Return the [X, Y] coordinate for the center point of the cell that contains the specified text.  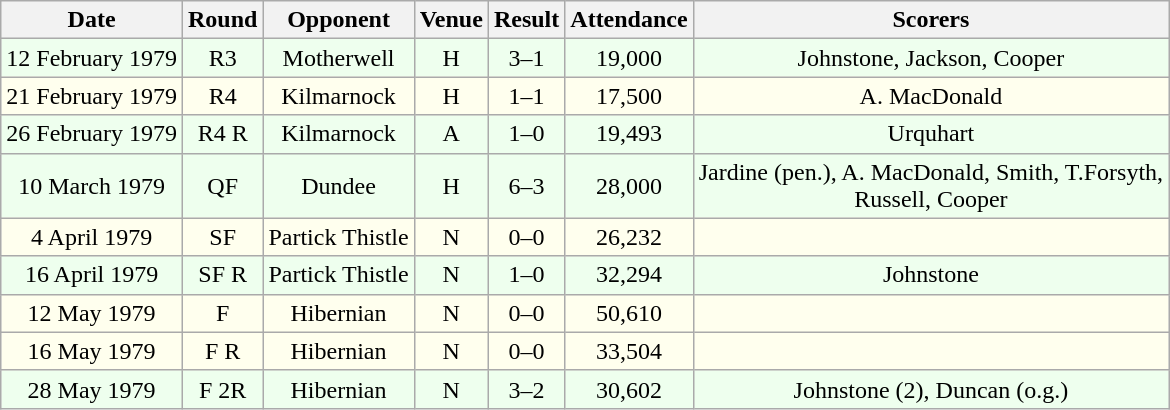
SF R [222, 275]
4 April 1979 [92, 237]
Urquhart [930, 134]
33,504 [629, 351]
F 2R [222, 389]
28,000 [629, 186]
R4 [222, 96]
Motherwell [338, 58]
F R [222, 351]
Round [222, 20]
26 February 1979 [92, 134]
50,610 [629, 313]
A. MacDonald [930, 96]
28 May 1979 [92, 389]
3–2 [526, 389]
Scorers [930, 20]
16 May 1979 [92, 351]
Attendance [629, 20]
19,000 [629, 58]
SF [222, 237]
R3 [222, 58]
QF [222, 186]
Venue [451, 20]
1–1 [526, 96]
19,493 [629, 134]
Johnstone (2), Duncan (o.g.) [930, 389]
10 March 1979 [92, 186]
21 February 1979 [92, 96]
A [451, 134]
Dundee [338, 186]
30,602 [629, 389]
26,232 [629, 237]
6–3 [526, 186]
Jardine (pen.), A. MacDonald, Smith, T.Forsyth, Russell, Cooper [930, 186]
32,294 [629, 275]
Result [526, 20]
F [222, 313]
Date [92, 20]
12 May 1979 [92, 313]
3–1 [526, 58]
Johnstone [930, 275]
Johnstone, Jackson, Cooper [930, 58]
16 April 1979 [92, 275]
12 February 1979 [92, 58]
R4 R [222, 134]
17,500 [629, 96]
Opponent [338, 20]
